Output the (x, y) coordinate of the center of the cell containing the given text.  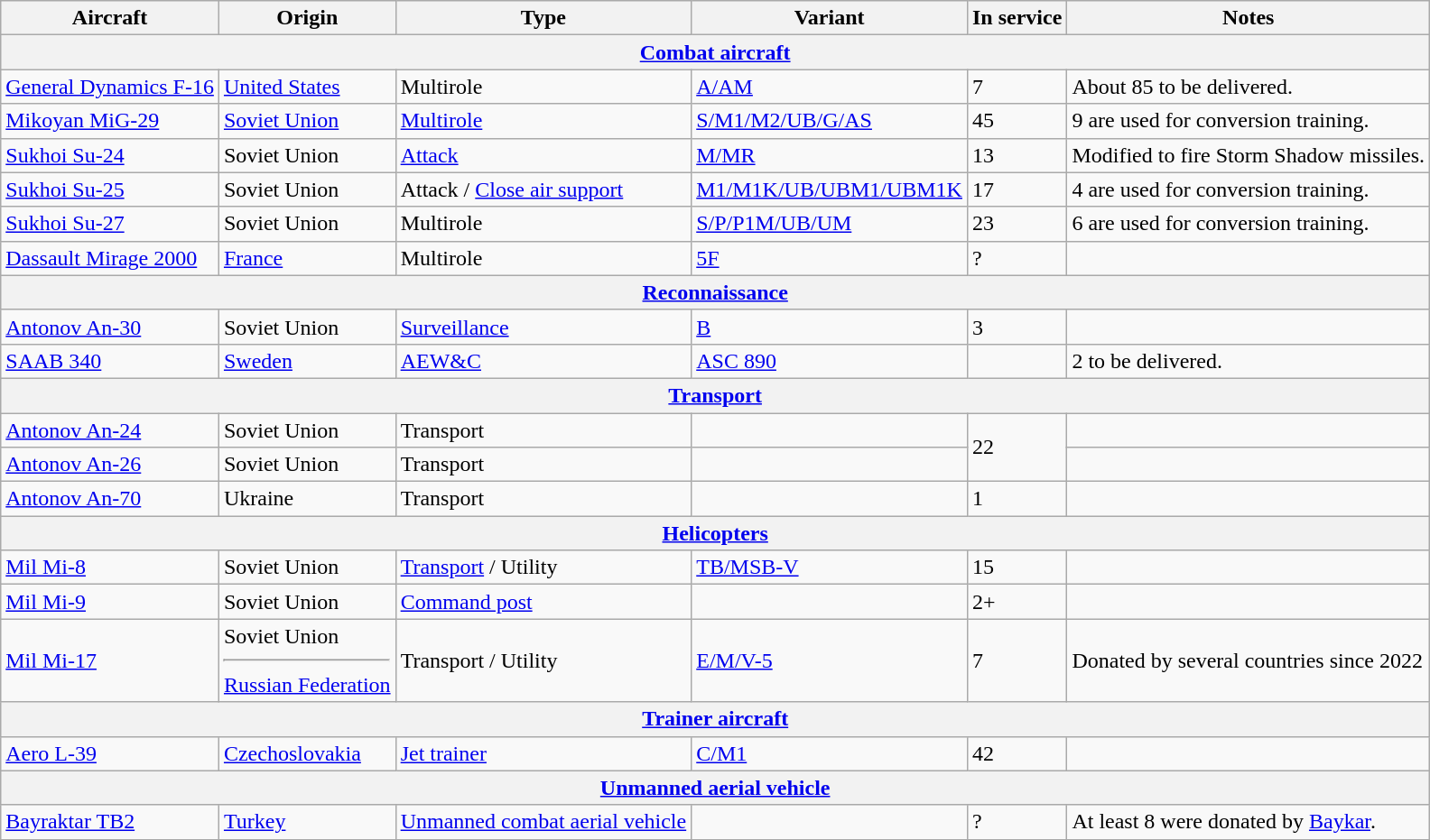
9 are used for conversion training. (1249, 121)
B (830, 327)
AEW&C (543, 361)
C/M1 (830, 753)
Mikoyan MiG-29 (110, 121)
Trainer aircraft (715, 719)
42 (1017, 753)
M1/M1K/UB/UBM1/UBM1K (830, 189)
S/M1/M2/UB/G/AS (830, 121)
Modified to fire Storm Shadow missiles. (1249, 155)
Type (543, 18)
Mil Mi-9 (110, 602)
SAAB 340 (110, 361)
Notes (1249, 18)
Unmanned combat aerial vehicle (543, 822)
Sukhoi Su-25 (110, 189)
Sukhoi Su-24 (110, 155)
United States (307, 87)
In service (1017, 18)
Czechoslovakia (307, 753)
Sukhoi Su-27 (110, 224)
Dassault Mirage 2000 (110, 258)
S/P/P1M/UB/UM (830, 224)
TB/MSB-V (830, 568)
About 85 to be delivered. (1249, 87)
Antonov An-24 (110, 430)
2 to be delivered. (1249, 361)
Aero L-39 (110, 753)
Antonov An-26 (110, 465)
5F (830, 258)
Aircraft (110, 18)
17 (1017, 189)
France (307, 258)
Soviet Union Russian Federation (307, 660)
Sweden (307, 361)
13 (1017, 155)
E/M/V-5 (830, 660)
General Dynamics F-16 (110, 87)
Reconnaissance (715, 292)
1 (1017, 499)
ASC 890 (830, 361)
2+ (1017, 602)
At least 8 were donated by Baykar. (1249, 822)
Surveillance (543, 327)
Variant (830, 18)
Attack (543, 155)
Antonov An-70 (110, 499)
M/MR (830, 155)
Donated by several countries since 2022 (1249, 660)
Bayraktar TB2 (110, 822)
45 (1017, 121)
Mil Mi-17 (110, 660)
3 (1017, 327)
A/AM (830, 87)
Origin (307, 18)
Command post (543, 602)
Combat aircraft (715, 52)
Ukraine (307, 499)
Attack / Close air support (543, 189)
15 (1017, 568)
23 (1017, 224)
Jet trainer (543, 753)
Helicopters (715, 533)
6 are used for conversion training. (1249, 224)
Antonov An-30 (110, 327)
Unmanned aerial vehicle (715, 788)
Turkey (307, 822)
Mil Mi-8 (110, 568)
22 (1017, 448)
4 are used for conversion training. (1249, 189)
